Capture the cell that displays the provided text and extract its (X, Y) central coordinate. 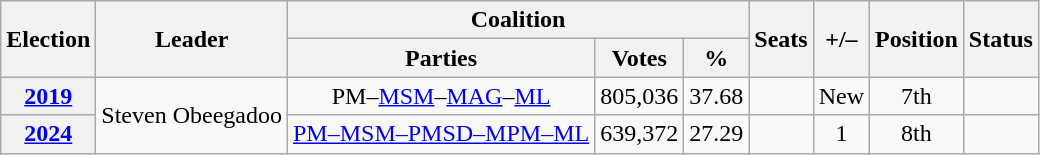
1 (841, 134)
37.68 (716, 96)
Position (917, 39)
PM–MSM–PMSD–MPM–ML (440, 134)
PM–MSM–MAG–ML (440, 96)
Election (48, 39)
New (841, 96)
Votes (640, 58)
Steven Obeegadoo (192, 115)
805,036 (640, 96)
Leader (192, 39)
Parties (440, 58)
% (716, 58)
2024 (48, 134)
2019 (48, 96)
Coalition (518, 20)
+/– (841, 39)
7th (917, 96)
27.29 (716, 134)
639,372 (640, 134)
Seats (781, 39)
8th (917, 134)
Status (1000, 39)
